Find where the given text appears and provide that cell's center as [x, y] coordinate. 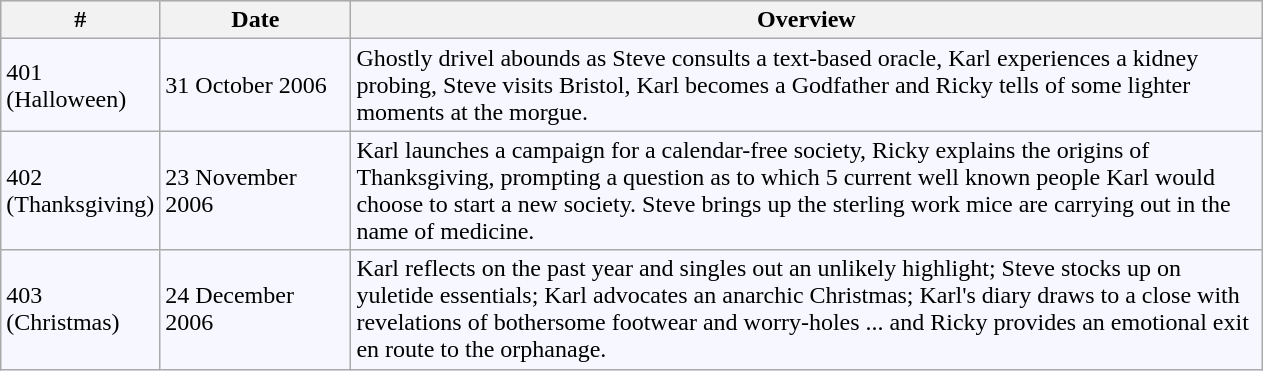
Date [256, 20]
# [80, 20]
31 October 2006 [256, 85]
402 (Thanksgiving) [80, 190]
403 (Christmas) [80, 310]
Overview [806, 20]
23 November 2006 [256, 190]
24 December 2006 [256, 310]
401 (Halloween) [80, 85]
